For the text-containing cell, return its midpoint in [x, y] coordinate format. 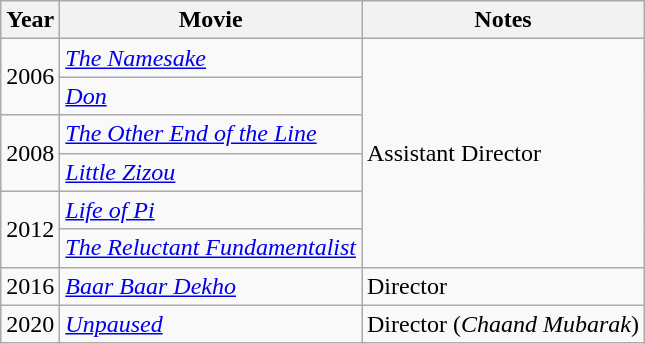
2006 [30, 77]
The Other End of the Line [211, 134]
Movie [211, 20]
The Reluctant Fundamentalist [211, 248]
2016 [30, 286]
2012 [30, 229]
Little Zizou [211, 172]
Notes [504, 20]
Assistant Director [504, 153]
Baar Baar Dekho [211, 286]
Life of Pi [211, 210]
2008 [30, 153]
Director [504, 286]
Don [211, 96]
The Namesake [211, 58]
Director (Chaand Mubarak) [504, 324]
Year [30, 20]
2020 [30, 324]
Unpaused [211, 324]
